Find where the given text appears and provide that cell's center as [x, y] coordinate. 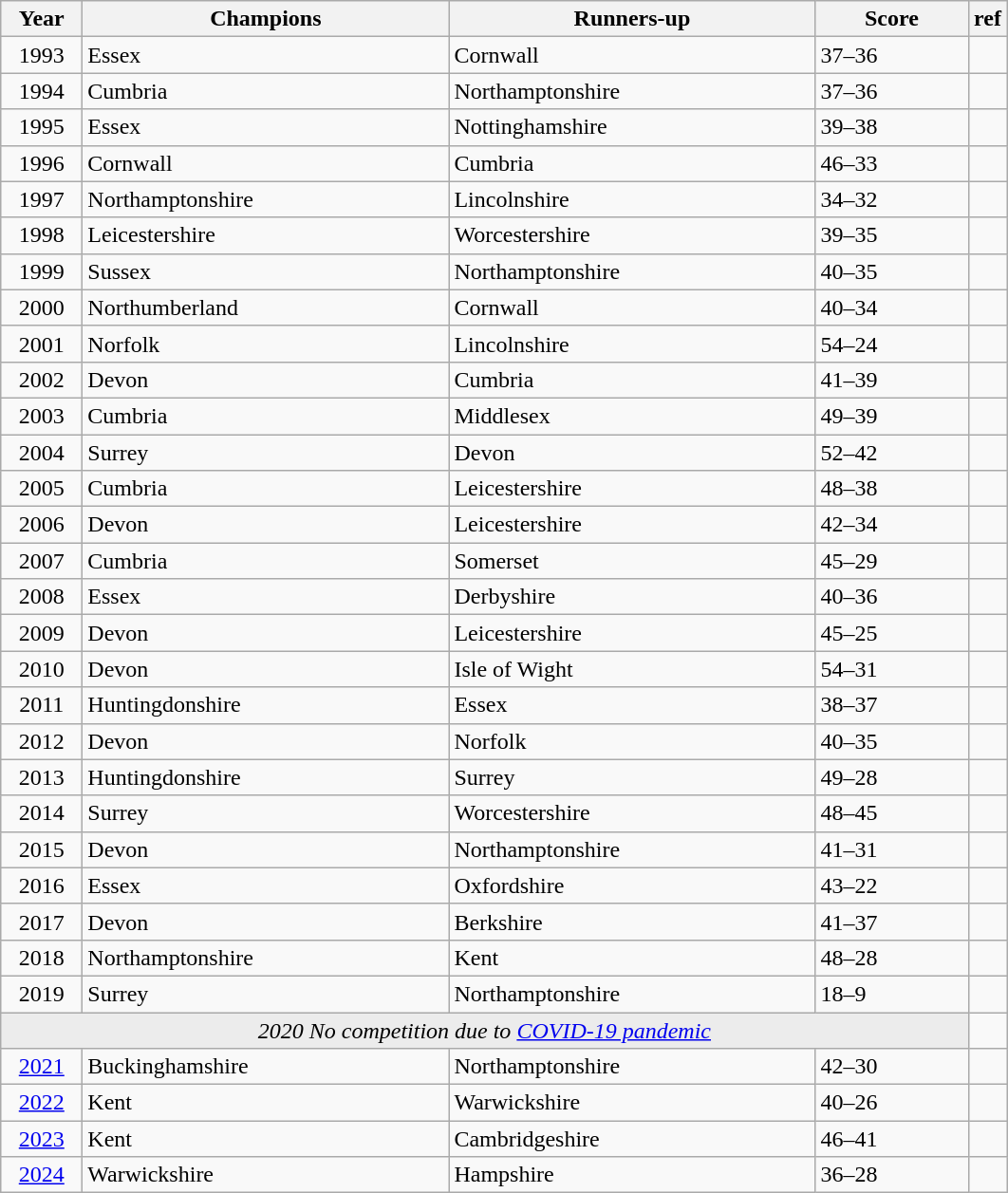
2003 [42, 416]
2019 [42, 994]
1997 [42, 199]
34–32 [892, 199]
Champions [266, 19]
2009 [42, 633]
49–28 [892, 777]
Score [892, 19]
45–25 [892, 633]
1995 [42, 127]
2021 [42, 1067]
Year [42, 19]
48–38 [892, 489]
2005 [42, 489]
42–30 [892, 1067]
Oxfordshire [632, 885]
54–31 [892, 669]
Middlesex [632, 416]
2024 [42, 1175]
1999 [42, 271]
2011 [42, 705]
36–28 [892, 1175]
1993 [42, 55]
2006 [42, 525]
45–29 [892, 561]
1996 [42, 163]
Buckinghamshire [266, 1067]
2000 [42, 308]
46–41 [892, 1139]
Isle of Wight [632, 669]
49–39 [892, 416]
42–34 [892, 525]
18–9 [892, 994]
Berkshire [632, 922]
39–38 [892, 127]
Hampshire [632, 1175]
41–37 [892, 922]
43–22 [892, 885]
Cambridgeshire [632, 1139]
52–42 [892, 453]
2010 [42, 669]
2001 [42, 344]
40–34 [892, 308]
2014 [42, 813]
2004 [42, 453]
2017 [42, 922]
2022 [42, 1103]
48–45 [892, 813]
2020 No competition due to COVID-19 pandemic [484, 1030]
2013 [42, 777]
38–37 [892, 705]
Somerset [632, 561]
40–26 [892, 1103]
2012 [42, 741]
2008 [42, 597]
Sussex [266, 271]
Derbyshire [632, 597]
2018 [42, 958]
1998 [42, 235]
Runners-up [632, 19]
Nottinghamshire [632, 127]
2023 [42, 1139]
2007 [42, 561]
54–24 [892, 344]
48–28 [892, 958]
40–36 [892, 597]
41–39 [892, 380]
46–33 [892, 163]
2002 [42, 380]
Northumberland [266, 308]
2015 [42, 849]
1994 [42, 91]
ref [987, 19]
2016 [42, 885]
41–31 [892, 849]
39–35 [892, 235]
